Pinpoint the cell where the given text exists, returning its (X, Y) midpoint coordinate. 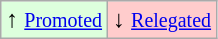
↓ Relegated (162, 20)
↑ Promoted (54, 20)
